Locate the cell with the specified text and output its [x, y] center coordinate. 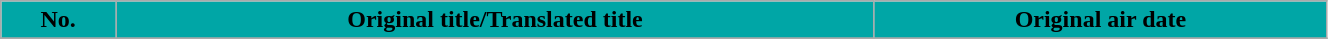
No. [58, 20]
Original air date [1100, 20]
Original title/Translated title [496, 20]
